Search for the cell housing the specified text and yield its [x, y] center coordinate. 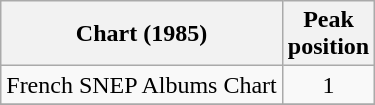
1 [328, 85]
Chart (1985) [142, 34]
Peakposition [328, 34]
French SNEP Albums Chart [142, 85]
